Output the [x, y] coordinate of the center of the cell containing the given text.  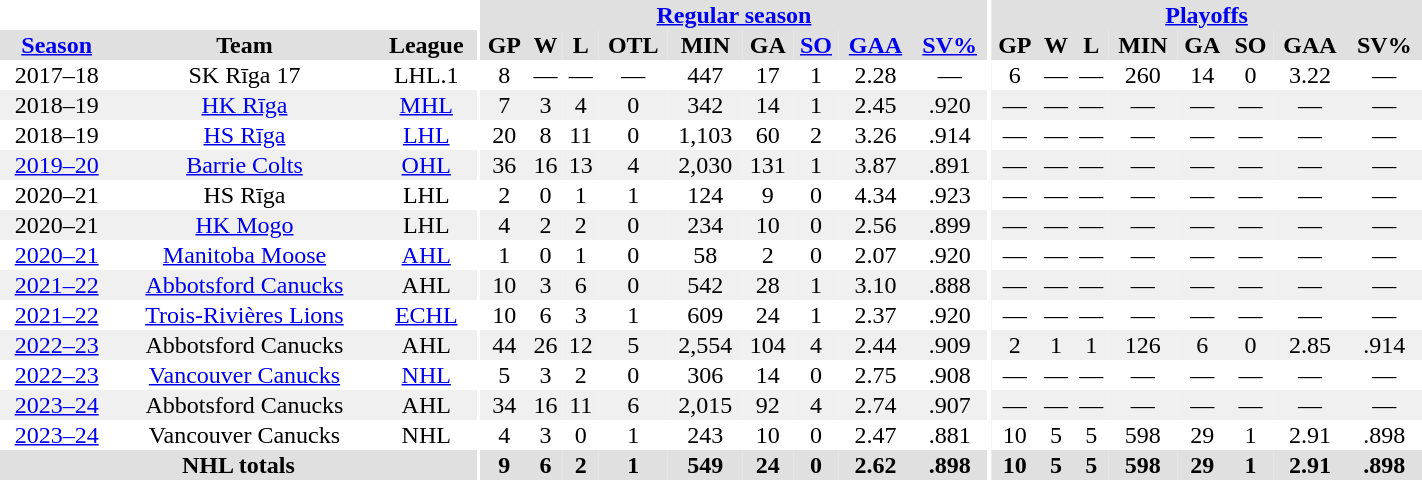
2.07 [876, 255]
.923 [950, 195]
2.56 [876, 225]
3.22 [1310, 75]
LHL.1 [426, 75]
NHL totals [238, 465]
2,030 [705, 165]
.909 [950, 345]
234 [705, 225]
549 [705, 465]
126 [1143, 345]
20 [504, 135]
447 [705, 75]
26 [546, 345]
104 [768, 345]
Trois-Rivières Lions [244, 315]
34 [504, 405]
Regular season [734, 15]
28 [768, 285]
3.87 [876, 165]
124 [705, 195]
.899 [950, 225]
League [426, 45]
.908 [950, 375]
2.28 [876, 75]
2017–18 [56, 75]
HK Mogo [244, 225]
3.10 [876, 285]
2.75 [876, 375]
44 [504, 345]
Team [244, 45]
3.26 [876, 135]
.888 [950, 285]
2.85 [1310, 345]
60 [768, 135]
Season [56, 45]
4.34 [876, 195]
Barrie Colts [244, 165]
17 [768, 75]
2.45 [876, 105]
2.62 [876, 465]
58 [705, 255]
HK Rīga [244, 105]
2.37 [876, 315]
ECHL [426, 315]
OHL [426, 165]
.891 [950, 165]
OTL [633, 45]
260 [1143, 75]
.881 [950, 435]
542 [705, 285]
609 [705, 315]
92 [768, 405]
2.74 [876, 405]
SK Rīga 17 [244, 75]
1,103 [705, 135]
36 [504, 165]
306 [705, 375]
Manitoba Moose [244, 255]
7 [504, 105]
2.47 [876, 435]
2019–20 [56, 165]
12 [580, 345]
.907 [950, 405]
MHL [426, 105]
243 [705, 435]
2.44 [876, 345]
Playoffs [1206, 15]
342 [705, 105]
131 [768, 165]
13 [580, 165]
2,554 [705, 345]
2,015 [705, 405]
